Determine the (x, y) coordinate at the center of the cell enclosing the given text.  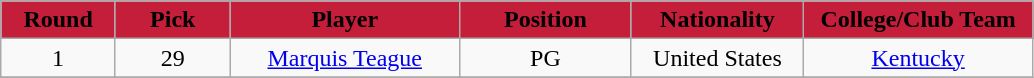
Nationality (717, 20)
Marquis Teague (344, 58)
29 (172, 58)
College/Club Team (918, 20)
PG (545, 58)
Pick (172, 20)
Position (545, 20)
Player (344, 20)
1 (58, 58)
United States (717, 58)
Kentucky (918, 58)
Round (58, 20)
